Detect which cell encompasses the target text, then output its (x, y) center coordinate. 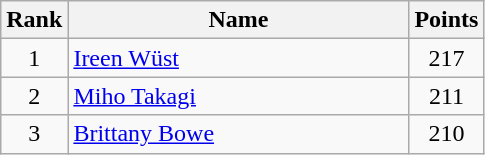
Brittany Bowe (238, 134)
2 (34, 96)
Name (238, 20)
Points (446, 20)
Rank (34, 20)
Ireen Wüst (238, 58)
217 (446, 58)
Miho Takagi (238, 96)
211 (446, 96)
1 (34, 58)
210 (446, 134)
3 (34, 134)
